Output the [X, Y] coordinate of the center of the cell containing the given text.  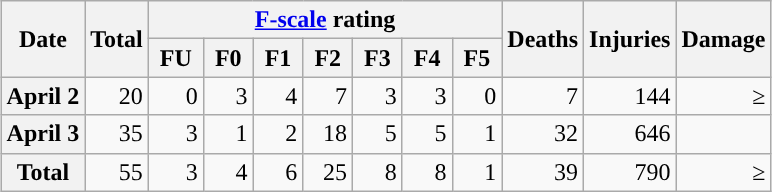
25 [328, 172]
F3 [378, 58]
F0 [228, 58]
18 [328, 134]
144 [630, 96]
646 [630, 134]
April 3 [43, 134]
Date [43, 39]
April 2 [43, 96]
F5 [477, 58]
FU [176, 58]
Deaths [543, 39]
39 [543, 172]
55 [117, 172]
Injuries [630, 39]
Damage [724, 39]
790 [630, 172]
F-scale rating [324, 20]
F1 [278, 58]
20 [117, 96]
35 [117, 134]
F2 [328, 58]
6 [278, 172]
2 [278, 134]
32 [543, 134]
F4 [427, 58]
